Search for the cell housing the specified text and yield its [x, y] center coordinate. 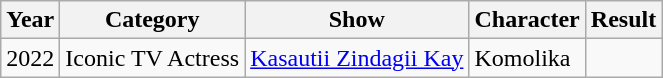
Kasautii Zindagii Kay [357, 58]
2022 [30, 58]
Category [152, 20]
Year [30, 20]
Character [527, 20]
Result [623, 20]
Iconic TV Actress [152, 58]
Show [357, 20]
Komolika [527, 58]
